Provide the (x, y) coordinate of the cell's center where the given text is located.  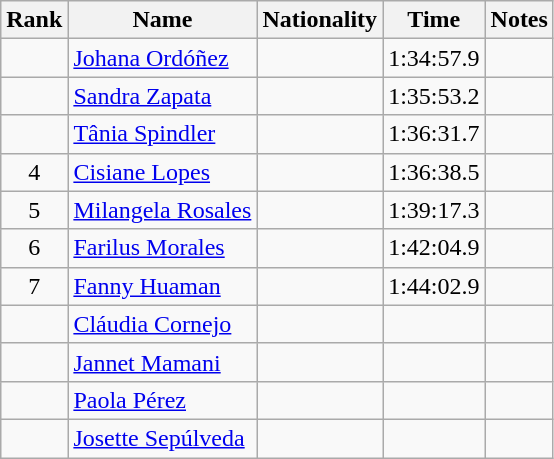
Sandra Zapata (162, 96)
1:42:04.9 (434, 248)
Cláudia Cornejo (162, 324)
Name (162, 20)
1:35:53.2 (434, 96)
Rank (34, 20)
Paola Pérez (162, 400)
Johana Ordóñez (162, 58)
Farilus Morales (162, 248)
Fanny Huaman (162, 286)
Tânia Spindler (162, 134)
1:39:17.3 (434, 210)
7 (34, 286)
6 (34, 248)
Notes (519, 20)
Cisiane Lopes (162, 172)
4 (34, 172)
Josette Sepúlveda (162, 438)
1:36:31.7 (434, 134)
1:36:38.5 (434, 172)
Time (434, 20)
1:34:57.9 (434, 58)
Nationality (320, 20)
Jannet Mamani (162, 362)
5 (34, 210)
Milangela Rosales (162, 210)
1:44:02.9 (434, 286)
